Provide the (X, Y) coordinate of the cell's center where the given text is located.  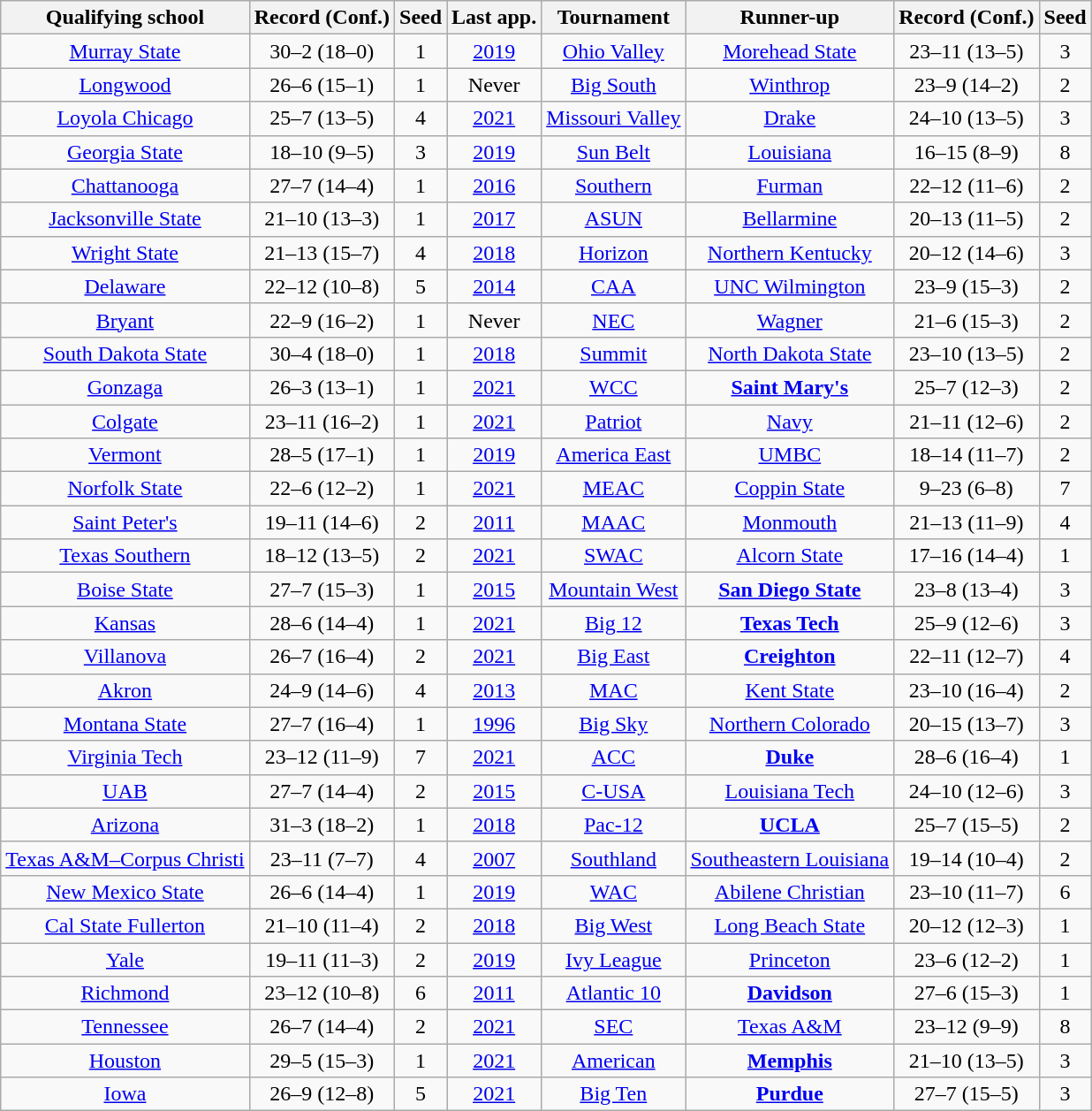
Tennessee (125, 1027)
1996 (495, 724)
Villanova (125, 657)
Gonzaga (125, 387)
Saint Peter's (125, 522)
Horizon (613, 253)
Pac-12 (613, 825)
MAC (613, 690)
Louisiana (790, 152)
27–7 (15–3) (322, 590)
19–11 (14–6) (322, 522)
Coppin State (790, 489)
23–9 (15–3) (967, 286)
Patriot (613, 422)
30–2 (18–0) (322, 51)
NEC (613, 320)
Long Beach State (790, 925)
South Dakota State (125, 354)
Norfolk State (125, 489)
Abilene Christian (790, 892)
Mountain West (613, 590)
Northern Colorado (790, 724)
Morehead State (790, 51)
28–6 (16–4) (967, 757)
2016 (495, 186)
21–13 (11–9) (967, 522)
23–11 (16–2) (322, 422)
26–6 (14–4) (322, 892)
Richmond (125, 993)
21–6 (15–3) (967, 320)
22–9 (16–2) (322, 320)
21–10 (13–3) (322, 219)
Southland (613, 858)
Cal State Fullerton (125, 925)
SWAC (613, 556)
Qualifying school (125, 18)
Texas A&M–Corpus Christi (125, 858)
26–6 (15–1) (322, 85)
17–16 (14–4) (967, 556)
24–10 (12–6) (967, 791)
23–10 (13–5) (967, 354)
21–10 (11–4) (322, 925)
Akron (125, 690)
Drake (790, 118)
22–6 (12–2) (322, 489)
Purdue (790, 1094)
MEAC (613, 489)
C-USA (613, 791)
2017 (495, 219)
20–15 (13–7) (967, 724)
2014 (495, 286)
Georgia State (125, 152)
Memphis (790, 1061)
Delaware (125, 286)
19–11 (11–3) (322, 959)
Wagner (790, 320)
Louisiana Tech (790, 791)
Atlantic 10 (613, 993)
24–9 (14–6) (322, 690)
Big West (613, 925)
9–23 (6–8) (967, 489)
Duke (790, 757)
Murray State (125, 51)
Monmouth (790, 522)
27–7 (15–5) (967, 1094)
Tournament (613, 18)
Saint Mary's (790, 387)
25–7 (12–3) (967, 387)
23–8 (13–4) (967, 590)
Longwood (125, 85)
28–5 (17–1) (322, 455)
American (613, 1061)
Creighton (790, 657)
Northern Kentucky (790, 253)
Colgate (125, 422)
22–12 (11–6) (967, 186)
Sun Belt (613, 152)
23–11 (7–7) (322, 858)
ASUN (613, 219)
Ohio Valley (613, 51)
20–12 (14–6) (967, 253)
23–12 (11–9) (322, 757)
Kent State (790, 690)
ACC (613, 757)
Southern (613, 186)
America East (613, 455)
Furman (790, 186)
San Diego State (790, 590)
Big Sky (613, 724)
UNC Wilmington (790, 286)
Missouri Valley (613, 118)
Bellarmine (790, 219)
WCC (613, 387)
Summit (613, 354)
22–11 (12–7) (967, 657)
UMBC (790, 455)
23–10 (16–4) (967, 690)
Big East (613, 657)
24–10 (13–5) (967, 118)
Winthrop (790, 85)
30–4 (18–0) (322, 354)
Runner-up (790, 18)
19–14 (10–4) (967, 858)
Arizona (125, 825)
Navy (790, 422)
20–12 (12–3) (967, 925)
Montana State (125, 724)
22–12 (10–8) (322, 286)
UAB (125, 791)
Virginia Tech (125, 757)
25–9 (12–6) (967, 623)
21–10 (13–5) (967, 1061)
26–7 (14–4) (322, 1027)
21–11 (12–6) (967, 422)
26–9 (12–8) (322, 1094)
29–5 (15–3) (322, 1061)
26–7 (16–4) (322, 657)
18–12 (13–5) (322, 556)
27–6 (15–3) (967, 993)
25–7 (13–5) (322, 118)
MAAC (613, 522)
Jacksonville State (125, 219)
27–7 (16–4) (322, 724)
23–6 (12–2) (967, 959)
23–10 (11–7) (967, 892)
23–9 (14–2) (967, 85)
CAA (613, 286)
23–12 (9–9) (967, 1027)
31–3 (18–2) (322, 825)
2013 (495, 690)
Texas A&M (790, 1027)
25–7 (15–5) (967, 825)
Boise State (125, 590)
Princeton (790, 959)
18–14 (11–7) (967, 455)
Big Ten (613, 1094)
Bryant (125, 320)
28–6 (14–4) (322, 623)
Houston (125, 1061)
Iowa (125, 1094)
SEC (613, 1027)
Texas Southern (125, 556)
23–12 (10–8) (322, 993)
Last app. (495, 18)
Chattanooga (125, 186)
UCLA (790, 825)
WAC (613, 892)
Big 12 (613, 623)
Big South (613, 85)
Ivy League (613, 959)
Vermont (125, 455)
18–10 (9–5) (322, 152)
Kansas (125, 623)
Alcorn State (790, 556)
23–11 (13–5) (967, 51)
Yale (125, 959)
20–13 (11–5) (967, 219)
North Dakota State (790, 354)
New Mexico State (125, 892)
Wright State (125, 253)
Loyola Chicago (125, 118)
Texas Tech (790, 623)
26–3 (13–1) (322, 387)
Davidson (790, 993)
Southeastern Louisiana (790, 858)
21–13 (15–7) (322, 253)
16–15 (8–9) (967, 152)
2007 (495, 858)
